Determine the (X, Y) coordinate at the center of the cell enclosing the given text.  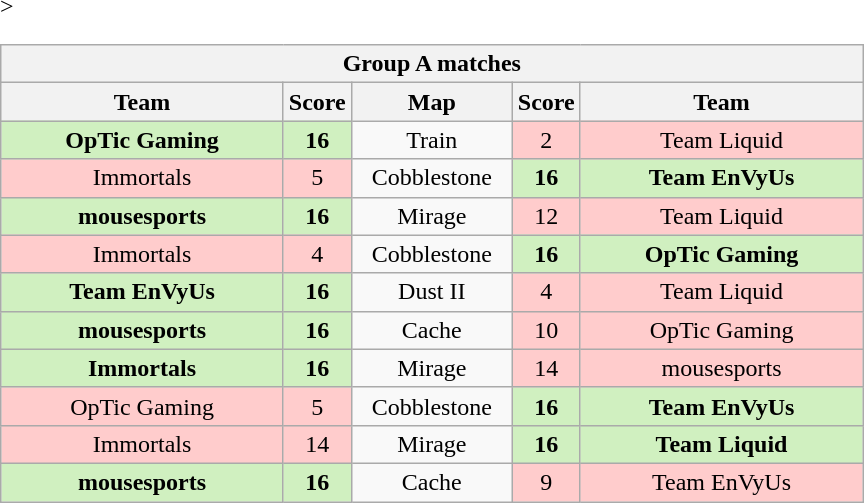
Group A matches (432, 64)
10 (546, 330)
2 (546, 140)
Dust II (432, 292)
Map (432, 102)
9 (546, 482)
Train (432, 140)
12 (546, 216)
